Pinpoint the cell where the given text exists, returning its [X, Y] midpoint coordinate. 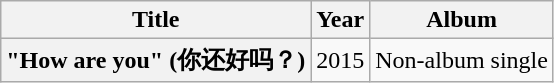
Year [340, 20]
2015 [340, 60]
Title [156, 20]
Album [462, 20]
Non-album single [462, 60]
"How are you" (你还好吗？) [156, 60]
